Output the [X, Y] coordinate of the center of the cell containing the given text.  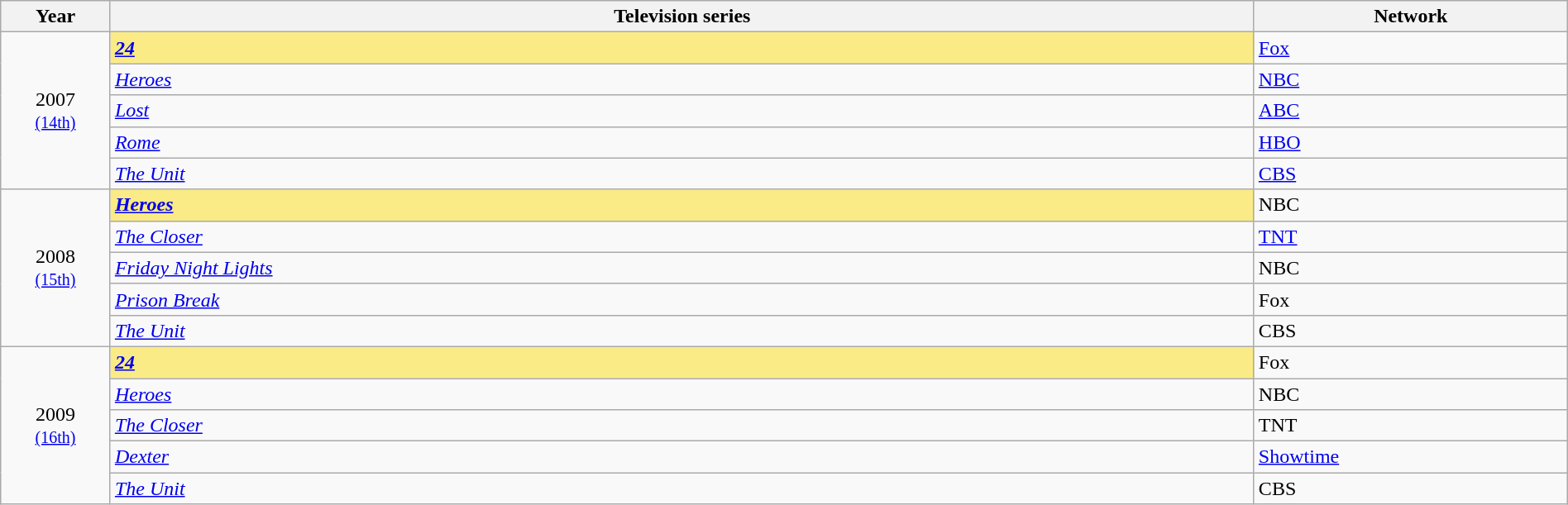
Prison Break [681, 299]
ABC [1411, 111]
HBO [1411, 142]
2007(14th) [56, 111]
Lost [681, 111]
2008(15th) [56, 268]
Dexter [681, 457]
Friday Night Lights [681, 268]
2009(16th) [56, 425]
Rome [681, 142]
Year [56, 17]
Television series [681, 17]
Showtime [1411, 457]
Network [1411, 17]
